Return the (X, Y) coordinate for the center point of the cell that contains the specified text.  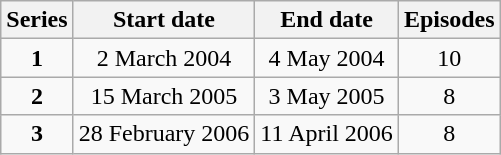
1 (37, 58)
Episodes (449, 20)
Start date (164, 20)
10 (449, 58)
11 April 2006 (327, 134)
End date (327, 20)
3 (37, 134)
28 February 2006 (164, 134)
4 May 2004 (327, 58)
Series (37, 20)
2 (37, 96)
15 March 2005 (164, 96)
2 March 2004 (164, 58)
3 May 2005 (327, 96)
